Identify which cell holds the provided text, then report its [X, Y] central coordinate. 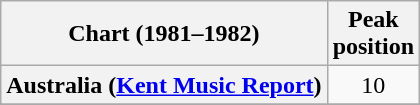
10 [373, 85]
Australia (Kent Music Report) [164, 85]
Chart (1981–1982) [164, 34]
Peakposition [373, 34]
